From the cell containing the given text, extract its center point as (X, Y) coordinate. 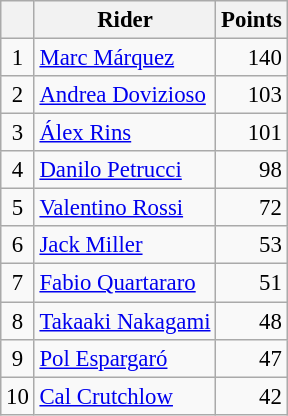
51 (252, 283)
8 (18, 321)
Cal Crutchlow (125, 396)
5 (18, 208)
9 (18, 358)
53 (252, 245)
Fabio Quartararo (125, 283)
Álex Rins (125, 133)
Rider (125, 20)
Jack Miller (125, 245)
Points (252, 20)
47 (252, 358)
Valentino Rossi (125, 208)
72 (252, 208)
101 (252, 133)
48 (252, 321)
Marc Márquez (125, 58)
Pol Espargaró (125, 358)
Andrea Dovizioso (125, 95)
Takaaki Nakagami (125, 321)
10 (18, 396)
4 (18, 170)
98 (252, 170)
6 (18, 245)
140 (252, 58)
103 (252, 95)
42 (252, 396)
1 (18, 58)
3 (18, 133)
Danilo Petrucci (125, 170)
2 (18, 95)
7 (18, 283)
